Scan for the cell matching the given text and deliver its [X, Y] coordinate at center. 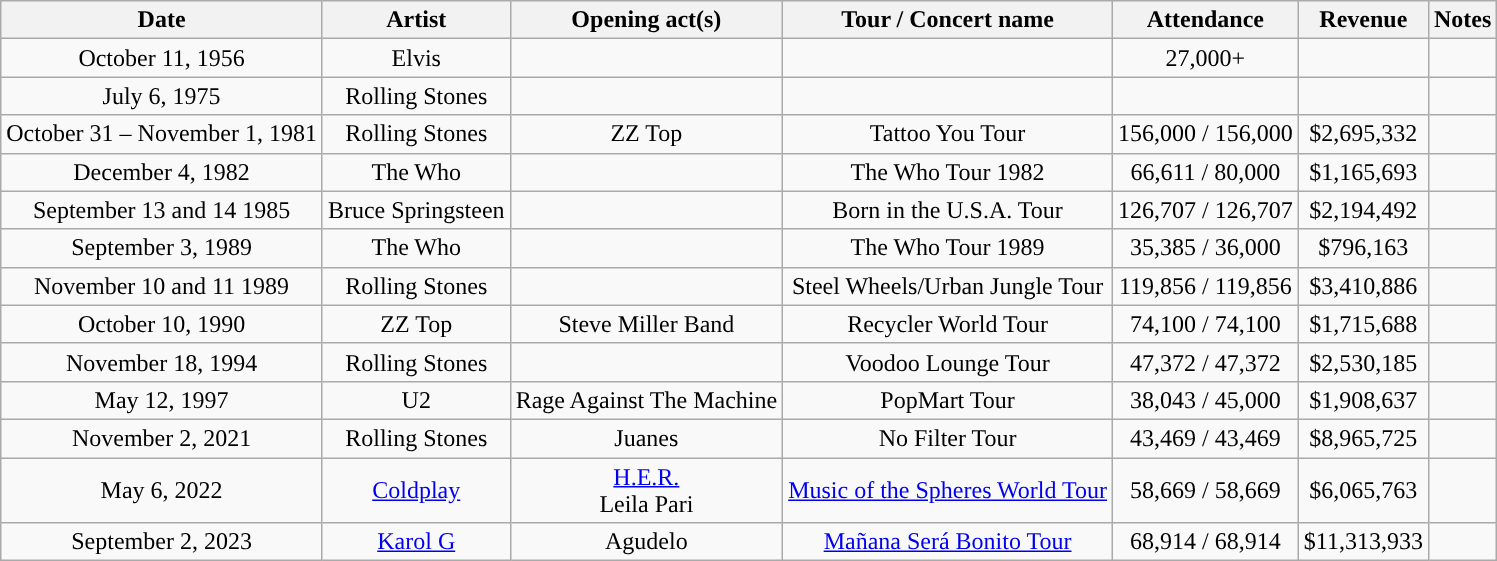
Elvis [416, 58]
Attendance [1206, 20]
Juanes [646, 438]
U2 [416, 400]
27,000+ [1206, 58]
43,469 / 43,469 [1206, 438]
$1,165,693 [1363, 172]
119,856 / 119,856 [1206, 286]
$1,715,688 [1363, 324]
December 4, 1982 [162, 172]
Tour / Concert name [948, 20]
$2,530,185 [1363, 362]
156,000 / 156,000 [1206, 134]
Bruce Springsteen [416, 210]
Karol G [416, 542]
September 13 and 14 1985 [162, 210]
October 10, 1990 [162, 324]
$8,965,725 [1363, 438]
$11,313,933 [1363, 542]
September 2, 2023 [162, 542]
May 12, 1997 [162, 400]
$2,194,492 [1363, 210]
Agudelo [646, 542]
H.E.R.Leila Pari [646, 490]
66,611 / 80,000 [1206, 172]
58,669 / 58,669 [1206, 490]
Rage Against The Machine [646, 400]
The Who Tour 1989 [948, 248]
Date [162, 20]
Artist [416, 20]
38,043 / 45,000 [1206, 400]
PopMart Tour [948, 400]
November 10 and 11 1989 [162, 286]
Music of the Spheres World Tour [948, 490]
No Filter Tour [948, 438]
November 18, 1994 [162, 362]
The Who Tour 1982 [948, 172]
Steve Miller Band [646, 324]
Notes [1462, 20]
74,100 / 74,100 [1206, 324]
Voodoo Lounge Tour [948, 362]
Opening act(s) [646, 20]
$796,163 [1363, 248]
Tattoo You Tour [948, 134]
47,372 / 47,372 [1206, 362]
Mañana Será Bonito Tour [948, 542]
$3,410,886 [1363, 286]
September 3, 1989 [162, 248]
Revenue [1363, 20]
October 11, 1956 [162, 58]
July 6, 1975 [162, 96]
35,385 / 36,000 [1206, 248]
68,914 / 68,914 [1206, 542]
126,707 / 126,707 [1206, 210]
Coldplay [416, 490]
October 31 – November 1, 1981 [162, 134]
$6,065,763 [1363, 490]
May 6, 2022 [162, 490]
Steel Wheels/Urban Jungle Tour [948, 286]
Recycler World Tour [948, 324]
November 2, 2021 [162, 438]
$2,695,332 [1363, 134]
$1,908,637 [1363, 400]
Born in the U.S.A. Tour [948, 210]
